Capture the cell that displays the provided text and extract its [x, y] central coordinate. 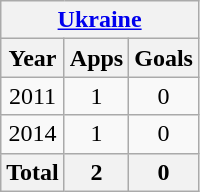
2014 [33, 134]
2011 [33, 96]
2 [96, 172]
Goals [164, 58]
Ukraine [100, 20]
Year [33, 58]
Total [33, 172]
Apps [96, 58]
